From the cell containing the given text, extract its center point as (x, y) coordinate. 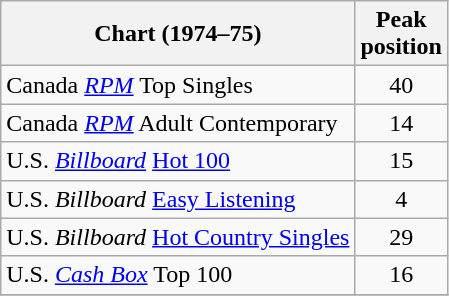
Canada RPM Top Singles (178, 85)
40 (401, 85)
16 (401, 275)
U.S. Billboard Hot 100 (178, 161)
4 (401, 199)
Canada RPM Adult Contemporary (178, 123)
U.S. Cash Box Top 100 (178, 275)
Peakposition (401, 34)
U.S. Billboard Easy Listening (178, 199)
29 (401, 237)
15 (401, 161)
U.S. Billboard Hot Country Singles (178, 237)
14 (401, 123)
Chart (1974–75) (178, 34)
